Detect which cell encompasses the target text, then output its [X, Y] center coordinate. 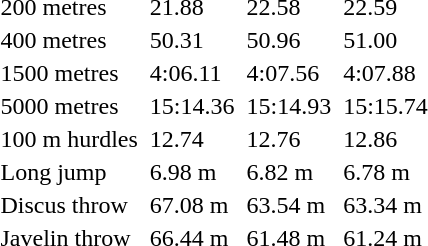
50.31 [192, 40]
63.54 m [289, 205]
50.96 [289, 40]
4:07.56 [289, 73]
12.76 [289, 139]
6.98 m [192, 172]
12.74 [192, 139]
67.08 m [192, 205]
4:06.11 [192, 73]
15:14.36 [192, 106]
15:14.93 [289, 106]
6.82 m [289, 172]
